Identify which cell holds the provided text, then report its (x, y) central coordinate. 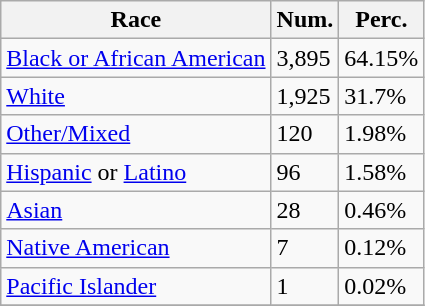
Num. (305, 20)
Other/Mixed (136, 134)
0.12% (382, 248)
0.02% (382, 286)
1.58% (382, 172)
Race (136, 20)
Pacific Islander (136, 286)
28 (305, 210)
Native American (136, 248)
Asian (136, 210)
3,895 (305, 58)
96 (305, 172)
64.15% (382, 58)
Hispanic or Latino (136, 172)
1 (305, 286)
0.46% (382, 210)
31.7% (382, 96)
120 (305, 134)
White (136, 96)
1,925 (305, 96)
Perc. (382, 20)
1.98% (382, 134)
7 (305, 248)
Black or African American (136, 58)
